Scan for the cell matching the given text and deliver its (x, y) coordinate at center. 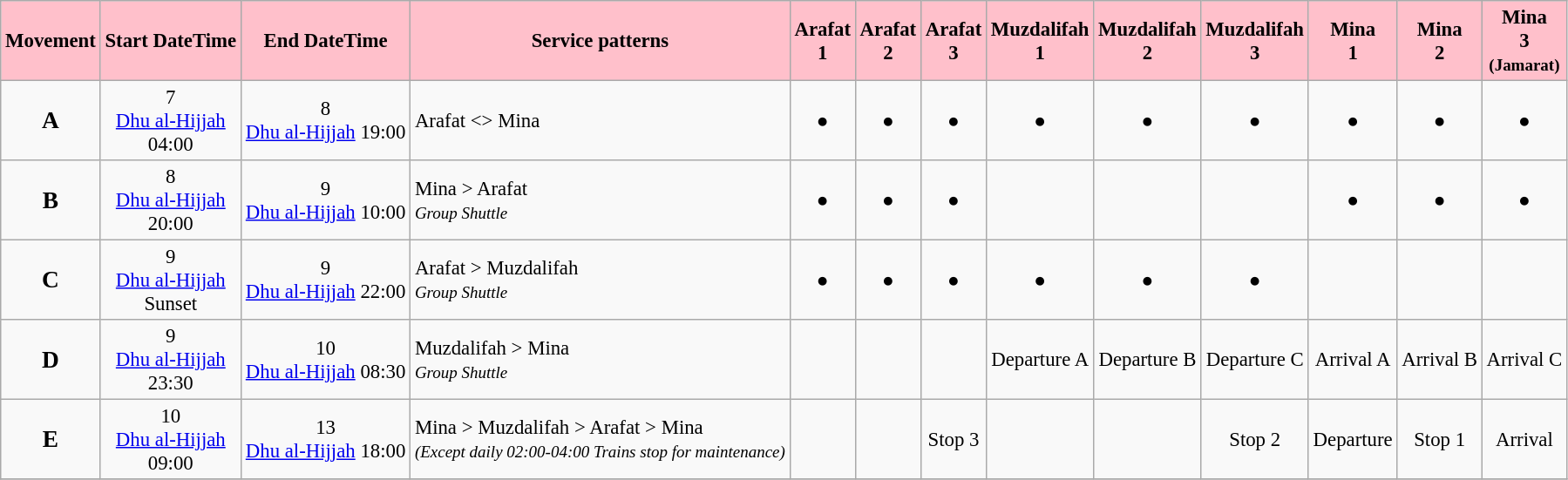
Arafat 2 (887, 41)
7 Dhu al-Hijjah04:00 (171, 121)
Arafat 3 (954, 41)
Mina > ArafatGroup Shuttle (601, 200)
10Dhu al-Hijjah 08:30 (325, 360)
Departure B (1147, 360)
Movement (51, 41)
8Dhu al-Hijjah 19:00 (325, 121)
Departure A (1041, 360)
Service patterns (601, 41)
10 Dhu al-Hijjah09:00 (171, 440)
Muzdalifah 3 (1255, 41)
Stop 3 (954, 440)
Muzdalifah 1 (1041, 41)
Mina 3 (Jamarat) (1524, 41)
Mina 1 (1353, 41)
Arafat <> Mina (601, 121)
Muzdalifah > MinaGroup Shuttle (601, 360)
Mina 2 (1440, 41)
Mina > Muzdalifah > Arafat > Mina (Except daily 02:00-04:00 Trains stop for maintenance) (601, 440)
C (51, 281)
Start DateTime (171, 41)
9Dhu al-Hijjah 10:00 (325, 200)
D (51, 360)
Arrival A (1353, 360)
9 Dhu al-Hijjah23:30 (171, 360)
Arrival B (1440, 360)
Arafat 1 (823, 41)
Arrival C (1524, 360)
Departure C (1255, 360)
B (51, 200)
Arafat > MuzdalifahGroup Shuttle (601, 281)
E (51, 440)
Muzdalifah 2 (1147, 41)
Arrival (1524, 440)
9 Dhu al-HijjahSunset (171, 281)
Stop 2 (1255, 440)
8 Dhu al-Hijjah20:00 (171, 200)
Departure (1353, 440)
13Dhu al-Hijjah 18:00 (325, 440)
End DateTime (325, 41)
A (51, 121)
Stop 1 (1440, 440)
9Dhu al-Hijjah 22:00 (325, 281)
